Output the (x, y) coordinate of the center of the cell containing the given text.  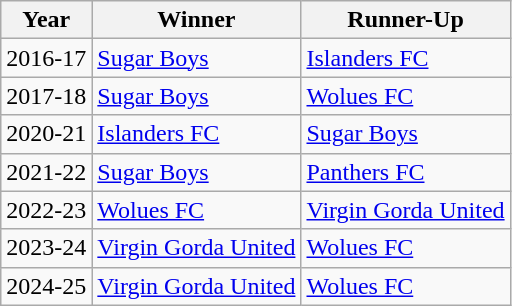
2016-17 (46, 58)
Winner (196, 20)
2023-24 (46, 248)
Panthers FC (406, 172)
2020-21 (46, 134)
2017-18 (46, 96)
2022-23 (46, 210)
2024-25 (46, 286)
2021-22 (46, 172)
Year (46, 20)
Runner-Up (406, 20)
